Output the [x, y] coordinate of the center of the cell containing the given text.  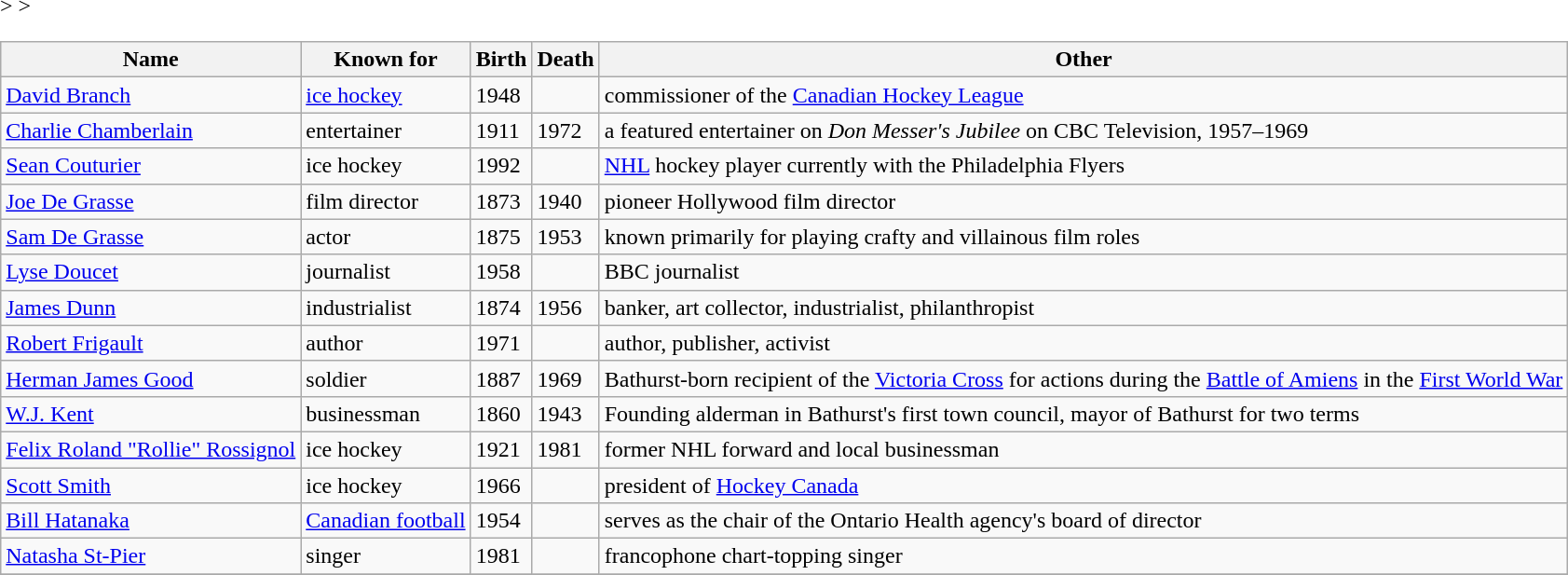
1875 [501, 237]
1921 [501, 449]
singer [386, 556]
1940 [566, 201]
W.J. Kent [151, 414]
BBC journalist [1084, 272]
1966 [501, 486]
Known for [386, 60]
Sam De Grasse [151, 237]
1954 [501, 521]
1992 [501, 166]
Sean Couturier [151, 166]
1971 [501, 343]
author, publisher, activist [1084, 343]
film director [386, 201]
author [386, 343]
Canadian football [386, 521]
Death [566, 60]
Charlie Chamberlain [151, 130]
businessman [386, 414]
Joe De Grasse [151, 201]
pioneer Hollywood film director [1084, 201]
1956 [566, 308]
Herman James Good [151, 378]
1911 [501, 130]
Natasha St-Pier [151, 556]
1948 [501, 95]
Other [1084, 60]
Birth [501, 60]
entertainer [386, 130]
serves as the chair of the Ontario Health agency's board of director [1084, 521]
francophone chart-topping singer [1084, 556]
James Dunn [151, 308]
Name [151, 60]
1873 [501, 201]
banker, art collector, industrialist, philanthropist [1084, 308]
Robert Frigault [151, 343]
1860 [501, 414]
industrialist [386, 308]
Lyse Doucet [151, 272]
Felix Roland "Rollie" Rossignol [151, 449]
commissioner of the Canadian Hockey League [1084, 95]
1874 [501, 308]
actor [386, 237]
1958 [501, 272]
journalist [386, 272]
Founding alderman in Bathurst's first town council, mayor of Bathurst for two terms [1084, 414]
1943 [566, 414]
former NHL forward and local businessman [1084, 449]
Bill Hatanaka [151, 521]
1887 [501, 378]
known primarily for playing crafty and villainous film roles [1084, 237]
1972 [566, 130]
David Branch [151, 95]
NHL hockey player currently with the Philadelphia Flyers [1084, 166]
1969 [566, 378]
1953 [566, 237]
president of Hockey Canada [1084, 486]
Scott Smith [151, 486]
soldier [386, 378]
a featured entertainer on Don Messer's Jubilee on CBC Television, 1957–1969 [1084, 130]
Bathurst-born recipient of the Victoria Cross for actions during the Battle of Amiens in the First World War [1084, 378]
